Find where the given text appears and provide that cell's center as [x, y] coordinate. 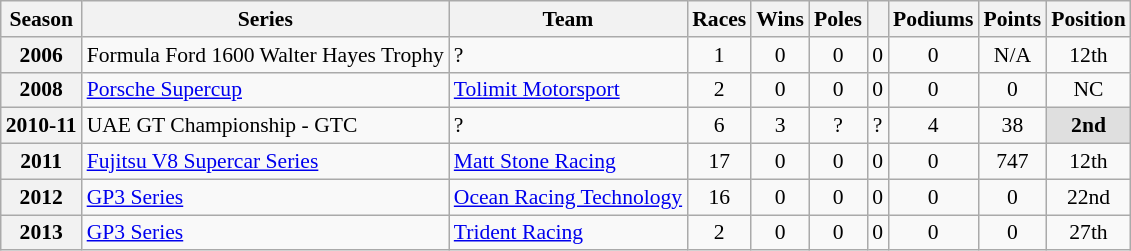
2011 [42, 162]
17 [719, 162]
Fujitsu V8 Supercar Series [266, 162]
2010-11 [42, 126]
27th [1088, 233]
Trident Racing [568, 233]
Formula Ford 1600 Walter Hayes Trophy [266, 55]
2012 [42, 197]
Points [1013, 19]
747 [1013, 162]
Podiums [934, 19]
1 [719, 55]
N/A [1013, 55]
16 [719, 197]
3 [780, 126]
Series [266, 19]
NC [1088, 90]
6 [719, 126]
Races [719, 19]
38 [1013, 126]
Poles [838, 19]
UAE GT Championship - GTC [266, 126]
Porsche Supercup [266, 90]
Wins [780, 19]
Matt Stone Racing [568, 162]
Tolimit Motorsport [568, 90]
Team [568, 19]
Season [42, 19]
22nd [1088, 197]
4 [934, 126]
Ocean Racing Technology [568, 197]
2nd [1088, 126]
2008 [42, 90]
Position [1088, 19]
2006 [42, 55]
2013 [42, 233]
